Identify which cell holds the provided text, then report its (X, Y) central coordinate. 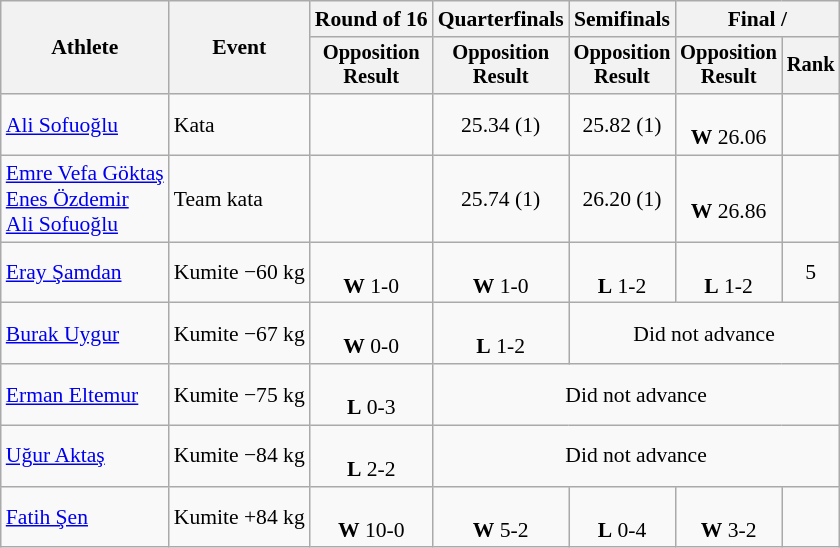
Team kata (240, 200)
25.82 (1) (622, 124)
25.34 (1) (501, 124)
25.74 (1) (501, 200)
26.20 (1) (622, 200)
Kumite +84 kg (240, 518)
Kumite −67 kg (240, 334)
L 0-3 (372, 394)
Event (240, 48)
Emre Vefa GöktaşEnes ÖzdemirAli Sofuoğlu (85, 200)
Kata (240, 124)
W 3-2 (728, 518)
W 5-2 (501, 518)
L 2-2 (372, 456)
Kumite −75 kg (240, 394)
L 0-4 (622, 518)
Round of 16 (372, 19)
Final / (757, 19)
W 10-0 (372, 518)
Rank (811, 66)
Uğur Aktaş (85, 456)
Kumite −60 kg (240, 272)
5 (811, 272)
Erman Eltemur (85, 394)
Athlete (85, 48)
Burak Uygur (85, 334)
W 0-0 (372, 334)
Ali Sofuoğlu (85, 124)
Quarterfinals (501, 19)
W 26.86 (728, 200)
Semifinals (622, 19)
Eray Şamdan (85, 272)
Fatih Şen (85, 518)
W 26.06 (728, 124)
Kumite −84 kg (240, 456)
